Detect which cell encompasses the target text, then output its (x, y) center coordinate. 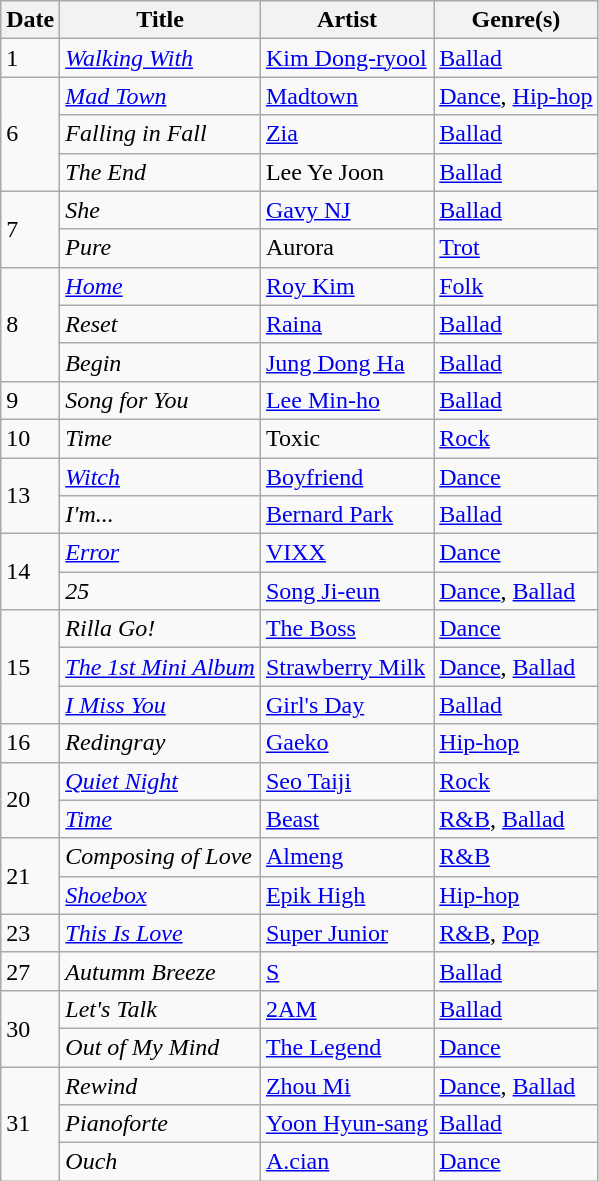
Walking With (160, 58)
Girl's Day (346, 705)
Autumm Breeze (160, 971)
Rewind (160, 1085)
Gavy NJ (346, 210)
Mad Town (160, 96)
Epik High (346, 895)
Lee Ye Joon (346, 172)
Genre(s) (516, 20)
This Is Love (160, 933)
Artist (346, 20)
The Boss (346, 629)
R&B, Ballad (516, 819)
The 1st Mini Album (160, 667)
Dance, Hip-hop (516, 96)
The End (160, 172)
Title (160, 20)
The Legend (346, 1047)
Jung Dong Ha (346, 362)
Folk (516, 286)
Yoon Hyun-sang (346, 1124)
Falling in Fall (160, 134)
Bernard Park (346, 515)
Ouch (160, 1162)
25 (160, 591)
27 (30, 971)
She (160, 210)
Seo Taiji (346, 781)
R&B (516, 857)
Trot (516, 248)
Kim Dong-ryool (346, 58)
Strawberry Milk (346, 667)
Madtown (346, 96)
A.cian (346, 1162)
1 (30, 58)
VIXX (346, 553)
30 (30, 1028)
Lee Min-ho (346, 400)
Almeng (346, 857)
10 (30, 438)
Quiet Night (160, 781)
15 (30, 667)
Song for You (160, 400)
31 (30, 1123)
Shoebox (160, 895)
2AM (346, 1009)
S (346, 971)
Super Junior (346, 933)
Out of My Mind (160, 1047)
I Miss You (160, 705)
Pure (160, 248)
Toxic (346, 438)
Raina (346, 324)
Composing of Love (160, 857)
Aurora (346, 248)
I'm... (160, 515)
Reset (160, 324)
Boyfriend (346, 477)
Gaeko (346, 743)
Rilla Go! (160, 629)
21 (30, 876)
16 (30, 743)
Error (160, 553)
8 (30, 324)
Let's Talk (160, 1009)
Roy Kim (346, 286)
Begin (160, 362)
Pianoforte (160, 1124)
13 (30, 496)
Zhou Mi (346, 1085)
20 (30, 800)
Date (30, 20)
Beast (346, 819)
R&B, Pop (516, 933)
7 (30, 229)
23 (30, 933)
Home (160, 286)
Redingray (160, 743)
14 (30, 572)
Witch (160, 477)
Zia (346, 134)
9 (30, 400)
Song Ji-eun (346, 591)
6 (30, 134)
